Find where the given text appears and provide that cell's center as (x, y) coordinate. 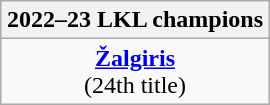
2022–23 LKL champions (134, 20)
Žalgiris(24th title) (134, 72)
